Find where the given text appears and provide that cell's center as [X, Y] coordinate. 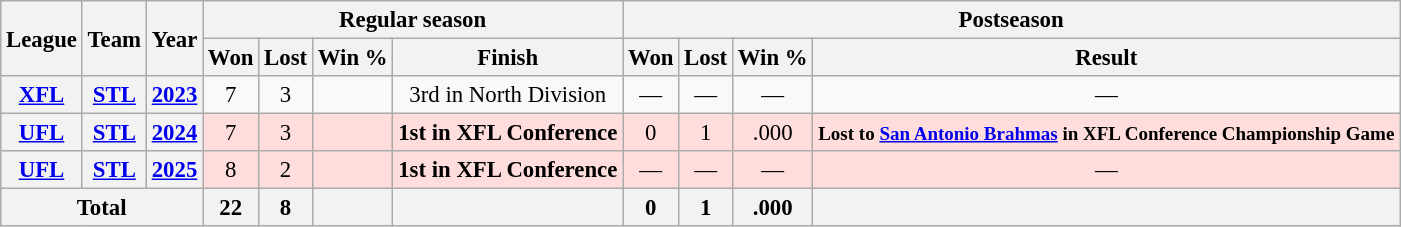
2 [286, 170]
XFL [42, 95]
Team [114, 38]
Finish [508, 58]
Lost to San Antonio Brahmas in XFL Conference Championship Game [1106, 133]
2023 [174, 95]
Total [102, 208]
2025 [174, 170]
Result [1106, 58]
3rd in North Division [508, 95]
2024 [174, 133]
League [42, 38]
Regular season [413, 20]
Postseason [1012, 20]
22 [231, 208]
Year [174, 38]
